Capture the cell that displays the provided text and extract its (x, y) central coordinate. 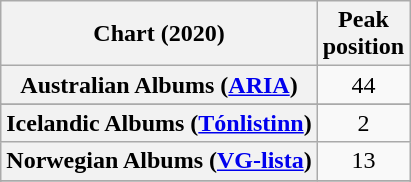
44 (363, 85)
Australian Albums (ARIA) (159, 85)
2 (363, 123)
Norwegian Albums (VG-lista) (159, 161)
13 (363, 161)
Chart (2020) (159, 34)
Peakposition (363, 34)
Icelandic Albums (Tónlistinn) (159, 123)
